From the cell containing the given text, extract its center point as [X, Y] coordinate. 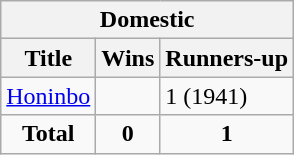
0 [128, 134]
1 [227, 134]
1 (1941) [227, 96]
Total [48, 134]
Runners-up [227, 58]
Honinbo [48, 96]
Domestic [148, 20]
Wins [128, 58]
Title [48, 58]
